Extract the (X, Y) coordinate from the center of the cell holding the provided text.  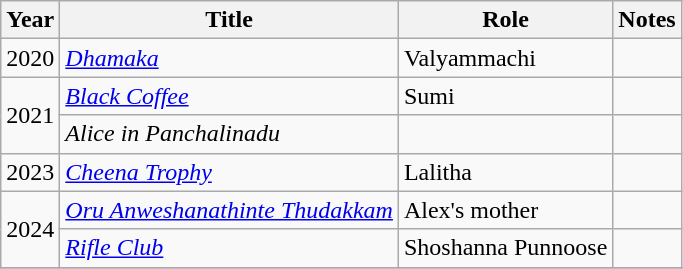
Alice in Panchalinadu (230, 134)
Oru Anweshanathinte Thudakkam (230, 210)
2024 (30, 229)
2023 (30, 172)
Dhamaka (230, 58)
Year (30, 20)
Lalitha (505, 172)
Notes (647, 20)
Sumi (505, 96)
Title (230, 20)
Cheena Trophy (230, 172)
Role (505, 20)
Rifle Club (230, 248)
2020 (30, 58)
Alex's mother (505, 210)
Black Coffee (230, 96)
Shoshanna Punnoose (505, 248)
2021 (30, 115)
Valyammachi (505, 58)
